From the cell containing the given text, extract its center point as [x, y] coordinate. 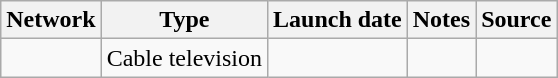
Source [516, 20]
Type [184, 20]
Cable television [184, 58]
Network [51, 20]
Notes [441, 20]
Launch date [337, 20]
